From the cell containing the given text, extract its center point as (x, y) coordinate. 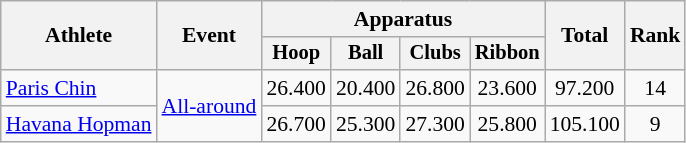
Ball (366, 54)
Rank (656, 36)
26.400 (296, 88)
Apparatus (402, 19)
Athlete (79, 36)
Ribbon (508, 54)
23.600 (508, 88)
Event (210, 36)
Havana Hopman (79, 124)
27.300 (434, 124)
Clubs (434, 54)
105.100 (585, 124)
9 (656, 124)
25.300 (366, 124)
All-around (210, 106)
25.800 (508, 124)
Paris Chin (79, 88)
Total (585, 36)
20.400 (366, 88)
Hoop (296, 54)
26.700 (296, 124)
26.800 (434, 88)
14 (656, 88)
97.200 (585, 88)
